For the text-containing cell, return its midpoint in (X, Y) coordinate format. 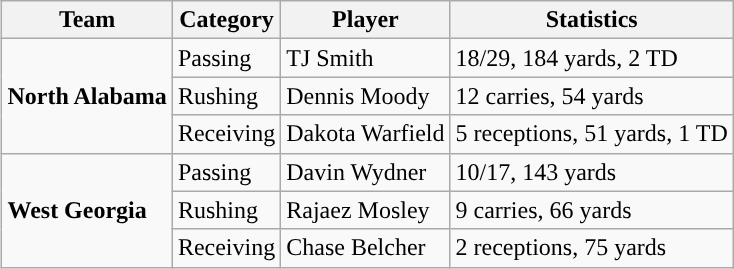
Player (366, 20)
9 carries, 66 yards (592, 210)
10/17, 143 yards (592, 172)
Rajaez Mosley (366, 210)
Dakota Warfield (366, 134)
Statistics (592, 20)
Team (87, 20)
West Georgia (87, 210)
12 carries, 54 yards (592, 96)
Dennis Moody (366, 96)
2 receptions, 75 yards (592, 248)
Category (226, 20)
Chase Belcher (366, 248)
TJ Smith (366, 58)
North Alabama (87, 96)
5 receptions, 51 yards, 1 TD (592, 134)
18/29, 184 yards, 2 TD (592, 58)
Davin Wydner (366, 172)
